From the cell containing the given text, extract its center point as (X, Y) coordinate. 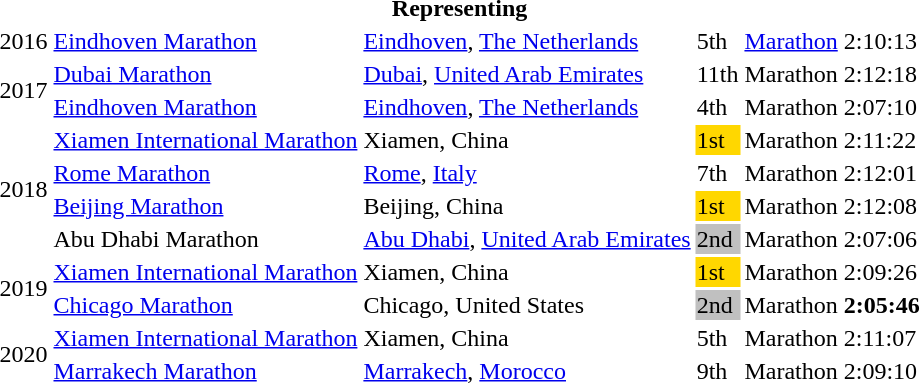
Beijing Marathon (206, 206)
Rome, Italy (527, 173)
Chicago Marathon (206, 305)
Beijing, China (527, 206)
4th (718, 107)
7th (718, 173)
Rome Marathon (206, 173)
Chicago, United States (527, 305)
11th (718, 74)
Abu Dhabi, United Arab Emirates (527, 239)
Dubai, United Arab Emirates (527, 74)
Abu Dhabi Marathon (206, 239)
Dubai Marathon (206, 74)
